Extract the (X, Y) coordinate from the center of the cell holding the provided text.  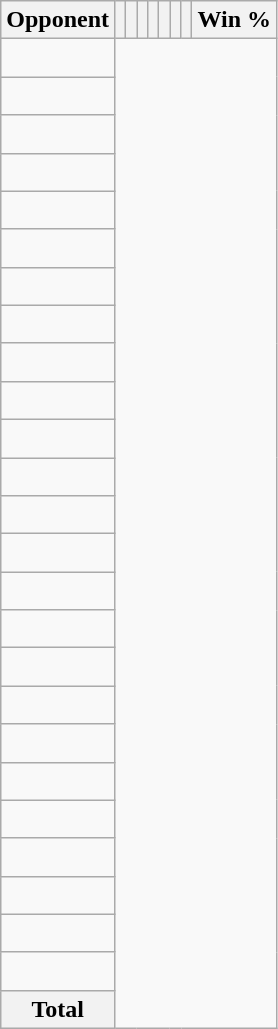
Opponent (58, 20)
Win % (234, 20)
Total (58, 1009)
